Return (X, Y) of the center of cell containing provided text 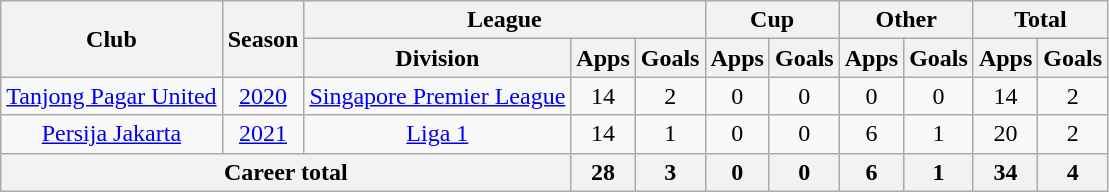
34 (1005, 172)
Club (112, 39)
2020 (263, 96)
Total (1040, 20)
20 (1005, 134)
Liga 1 (438, 134)
4 (1073, 172)
Season (263, 39)
League (504, 20)
Cup (772, 20)
Tanjong Pagar United (112, 96)
Career total (286, 172)
28 (603, 172)
Singapore Premier League (438, 96)
3 (670, 172)
Division (438, 58)
Other (906, 20)
Persija Jakarta (112, 134)
2021 (263, 134)
